Pinpoint the cell where the given text exists, returning its (X, Y) midpoint coordinate. 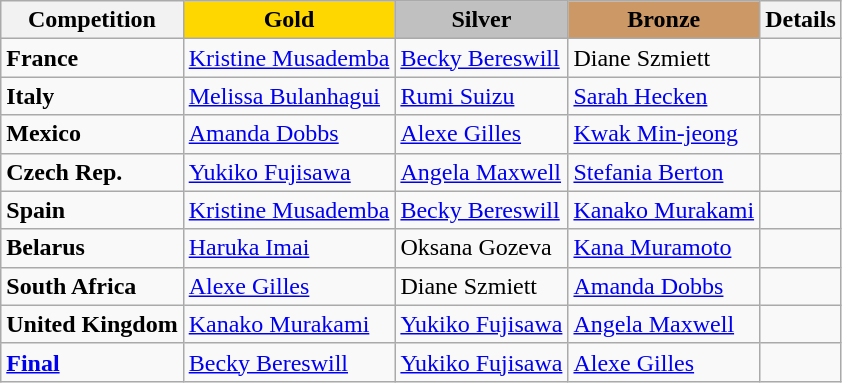
Italy (92, 96)
Gold (289, 20)
Sarah Hecken (664, 96)
Kana Muramoto (664, 248)
Competition (92, 20)
Details (801, 20)
Bronze (664, 20)
Oksana Gozeva (482, 248)
United Kingdom (92, 324)
Spain (92, 210)
Melissa Bulanhagui (289, 96)
France (92, 58)
Rumi Suizu (482, 96)
Final (92, 362)
Czech Rep. (92, 172)
Stefania Berton (664, 172)
South Africa (92, 286)
Mexico (92, 134)
Kwak Min-jeong (664, 134)
Haruka Imai (289, 248)
Belarus (92, 248)
Silver (482, 20)
